Return (x, y) of the center of cell containing provided text 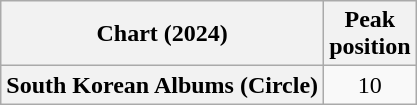
10 (370, 85)
Peakposition (370, 34)
Chart (2024) (162, 34)
South Korean Albums (Circle) (162, 85)
